Search for the cell housing the specified text and yield its [x, y] center coordinate. 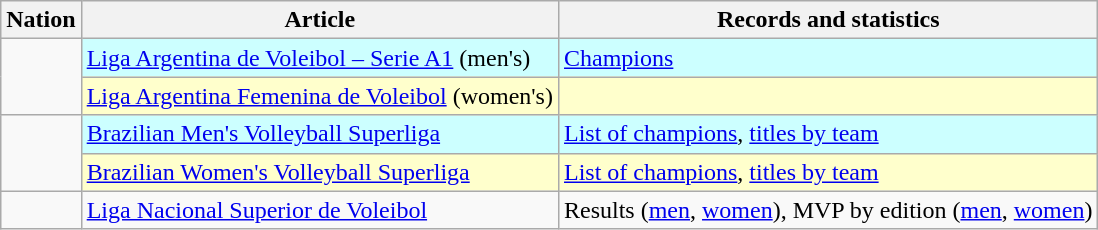
Liga Argentina Femenina de Voleibol (women's) [320, 96]
Brazilian Women's Volleyball Superliga [320, 172]
Results (men, women), MVP by edition (men, women) [828, 210]
Liga Argentina de Voleibol – Serie A1 (men's) [320, 58]
Nation [41, 20]
Article [320, 20]
Records and statistics [828, 20]
Champions [828, 58]
Brazilian Men's Volleyball Superliga [320, 134]
Liga Nacional Superior de Voleibol [320, 210]
